Scan for the cell matching the given text and deliver its [x, y] coordinate at center. 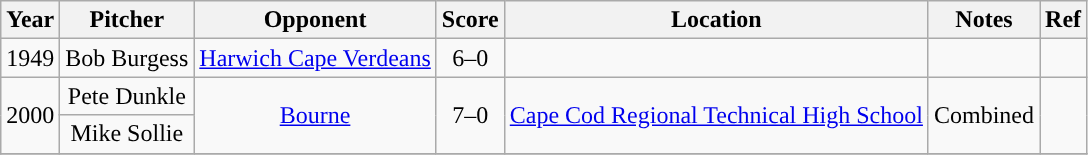
Combined [984, 115]
Bourne [316, 115]
2000 [30, 115]
Pitcher [127, 20]
Score [470, 20]
Location [716, 20]
Pete Dunkle [127, 96]
7–0 [470, 115]
Bob Burgess [127, 58]
1949 [30, 58]
Ref [1064, 20]
Notes [984, 20]
Opponent [316, 20]
Cape Cod Regional Technical High School [716, 115]
6–0 [470, 58]
Mike Sollie [127, 134]
Year [30, 20]
Harwich Cape Verdeans [316, 58]
